Locate the cell with the specified text and output its (X, Y) center coordinate. 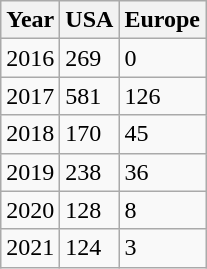
581 (90, 96)
2019 (30, 172)
238 (90, 172)
128 (90, 210)
269 (90, 58)
2017 (30, 96)
USA (90, 20)
8 (162, 210)
Year (30, 20)
126 (162, 96)
124 (90, 248)
2021 (30, 248)
3 (162, 248)
45 (162, 134)
0 (162, 58)
170 (90, 134)
2020 (30, 210)
2018 (30, 134)
36 (162, 172)
2016 (30, 58)
Europe (162, 20)
